Return the (x, y) coordinate for the center point of the cell that contains the specified text.  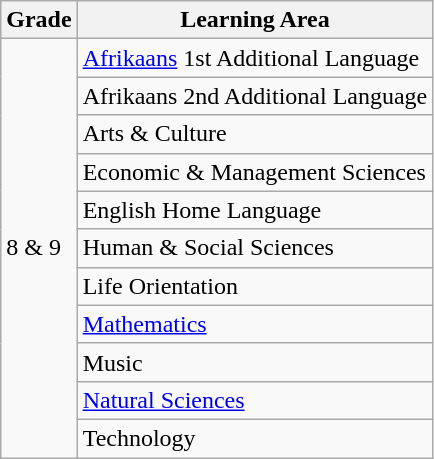
Grade (39, 20)
Technology (255, 438)
Afrikaans 2nd Additional Language (255, 96)
Economic & Management Sciences (255, 172)
8 & 9 (39, 248)
Arts & Culture (255, 134)
Learning Area (255, 20)
Afrikaans 1st Additional Language (255, 58)
Natural Sciences (255, 400)
Human & Social Sciences (255, 248)
English Home Language (255, 210)
Life Orientation (255, 286)
Mathematics (255, 324)
Music (255, 362)
